From the cell containing the given text, extract its center point as [X, Y] coordinate. 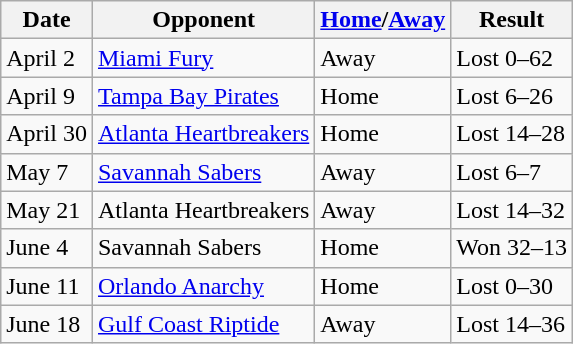
June 4 [47, 248]
Lost 14–32 [512, 210]
Won 32–13 [512, 248]
June 18 [47, 324]
April 9 [47, 96]
Opponent [203, 20]
Tampa Bay Pirates [203, 96]
Home/Away [383, 20]
April 2 [47, 58]
April 30 [47, 134]
Lost 14–36 [512, 324]
Lost 14–28 [512, 134]
Gulf Coast Riptide [203, 324]
Lost 6–7 [512, 172]
Miami Fury [203, 58]
Date [47, 20]
Lost 0–62 [512, 58]
May 21 [47, 210]
Orlando Anarchy [203, 286]
May 7 [47, 172]
Lost 0–30 [512, 286]
Lost 6–26 [512, 96]
June 11 [47, 286]
Result [512, 20]
